Output the (x, y) coordinate of the center of the cell containing the given text.  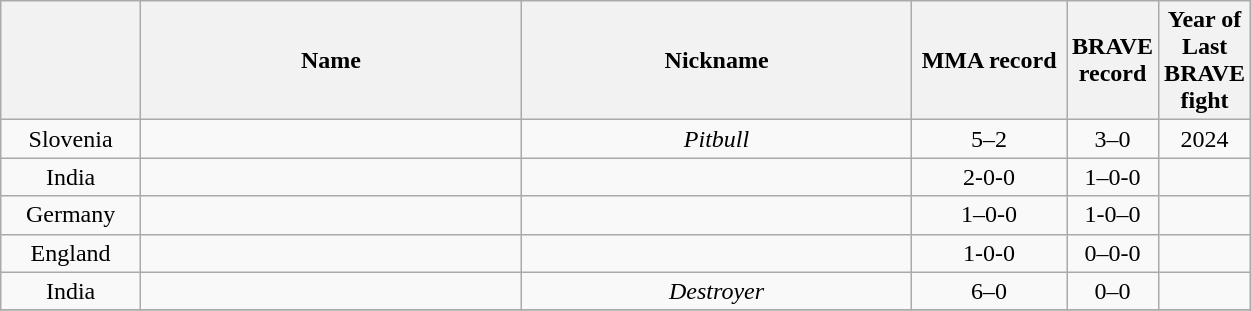
Nickname (716, 60)
5–2 (990, 139)
6–0 (990, 291)
0–0 (1113, 291)
Slovenia (71, 139)
Destroyer (716, 291)
1-0–0 (1113, 215)
Name (330, 60)
Year of Last BRAVE fight (1205, 60)
Pitbull (716, 139)
England (71, 253)
MMA record (990, 60)
0–0-0 (1113, 253)
2-0-0 (990, 177)
1-0-0 (990, 253)
3–0 (1113, 139)
BRAVE record (1113, 60)
Germany (71, 215)
2024 (1205, 139)
